Detect which cell encompasses the target text, then output its (X, Y) center coordinate. 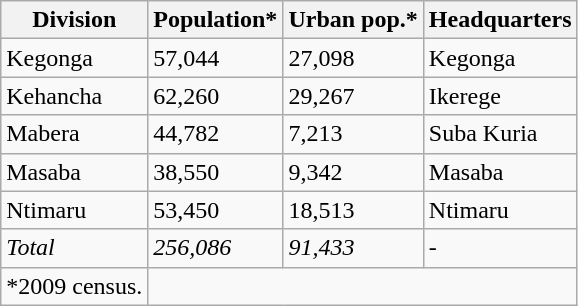
53,450 (216, 210)
Urban pop.* (353, 20)
29,267 (353, 96)
91,433 (353, 248)
Mabera (74, 134)
Division (74, 20)
9,342 (353, 172)
Population* (216, 20)
44,782 (216, 134)
27,098 (353, 58)
18,513 (353, 210)
62,260 (216, 96)
- (500, 248)
57,044 (216, 58)
Headquarters (500, 20)
Suba Kuria (500, 134)
38,550 (216, 172)
Kehancha (74, 96)
Ikerege (500, 96)
256,086 (216, 248)
Total (74, 248)
*2009 census. (74, 286)
7,213 (353, 134)
